Detect which cell encompasses the target text, then output its (x, y) center coordinate. 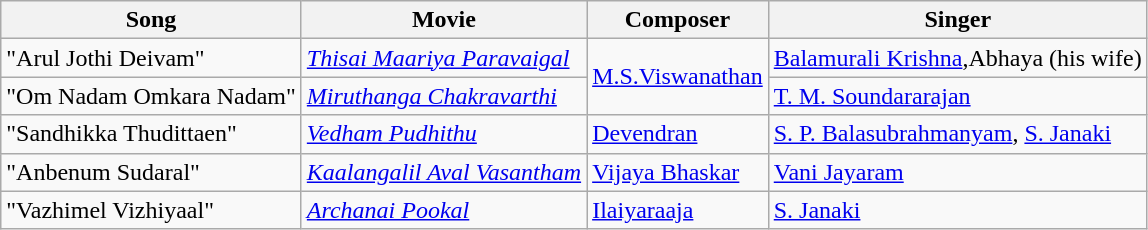
Singer (958, 20)
"Vazhimel Vizhiyaal" (152, 210)
Ilaiyaraaja (678, 210)
Thisai Maariya Paravaigal (444, 58)
Devendran (678, 134)
Song (152, 20)
"Anbenum Sudaral" (152, 172)
Vijaya Bhaskar (678, 172)
S. Janaki (958, 210)
Archanai Pookal (444, 210)
"Arul Jothi Deivam" (152, 58)
Kaalangalil Aval Vasantham (444, 172)
T. M. Soundararajan (958, 96)
"Sandhikka Thudittaen" (152, 134)
Composer (678, 20)
Vedham Pudhithu (444, 134)
S. P. Balasubrahmanyam, S. Janaki (958, 134)
Balamurali Krishna,Abhaya (his wife) (958, 58)
Movie (444, 20)
"Om Nadam Omkara Nadam" (152, 96)
Vani Jayaram (958, 172)
M.S.Viswanathan (678, 77)
Miruthanga Chakravarthi (444, 96)
